Find where the given text appears and provide that cell's center as [x, y] coordinate. 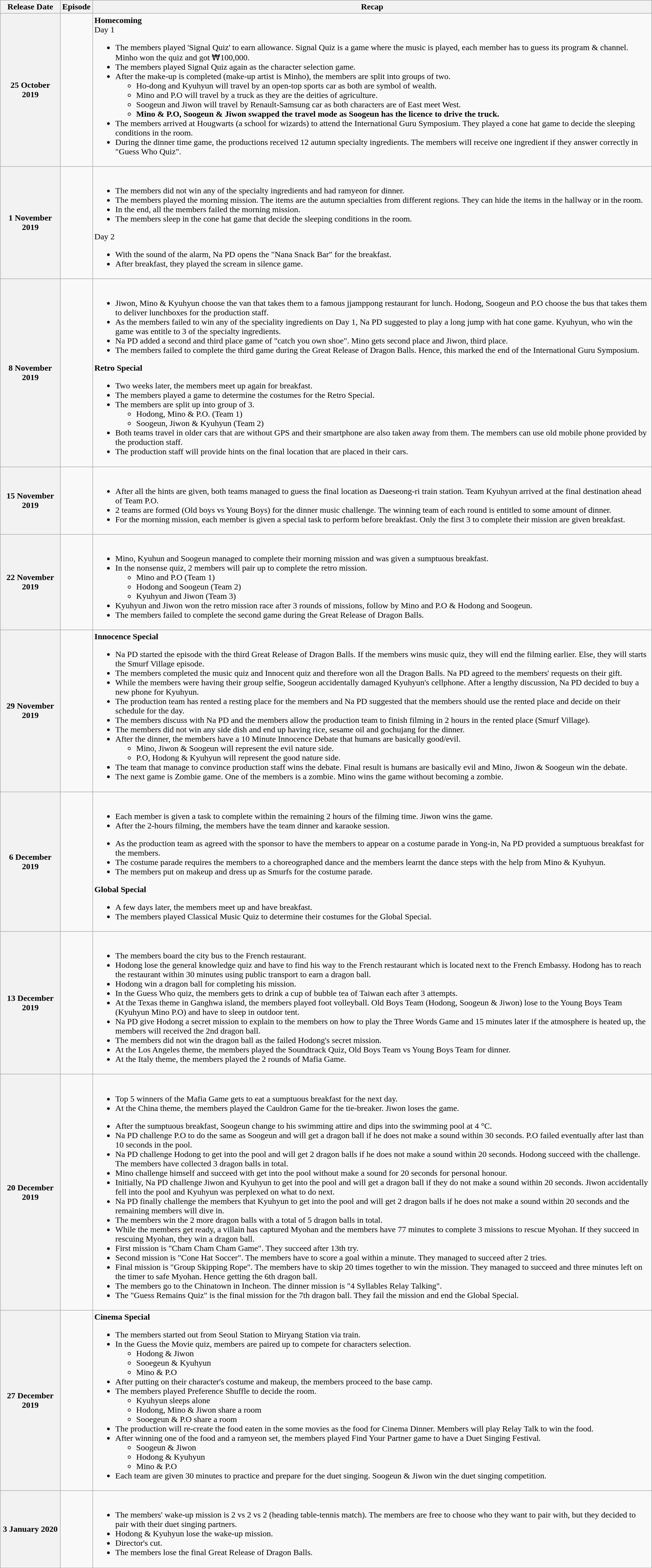
13 December 2019 [30, 1003]
6 December 2019 [30, 862]
Release Date [30, 7]
Episode [76, 7]
15 November 2019 [30, 501]
29 November 2019 [30, 711]
25 October 2019 [30, 90]
3 January 2020 [30, 1529]
Recap [372, 7]
1 November 2019 [30, 222]
8 November 2019 [30, 373]
20 December 2019 [30, 1192]
22 November 2019 [30, 582]
27 December 2019 [30, 1400]
